Scan for the cell matching the given text and deliver its (x, y) coordinate at center. 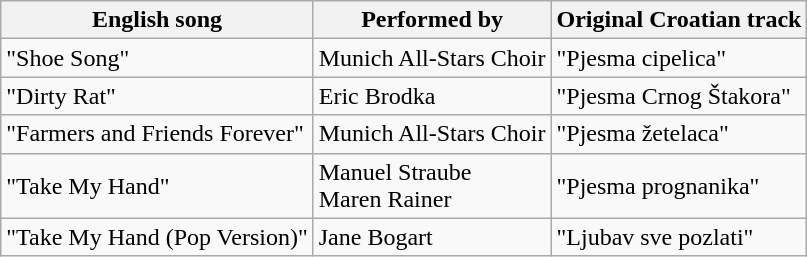
Eric Brodka (432, 96)
"Dirty Rat" (157, 96)
English song (157, 20)
Original Croatian track (679, 20)
"Take My Hand" (157, 186)
"Pjesma prognanika" (679, 186)
"Pjesma žetelaca" (679, 134)
Performed by (432, 20)
"Farmers and Friends Forever" (157, 134)
"Ljubav sve pozlati" (679, 237)
"Pjesma Crnog Štakora" (679, 96)
Jane Bogart (432, 237)
"Pjesma cipelica" (679, 58)
"Take My Hand (Pop Version)" (157, 237)
"Shoe Song" (157, 58)
Manuel StraubeMaren Rainer (432, 186)
